Scan for the cell matching the given text and deliver its (X, Y) coordinate at center. 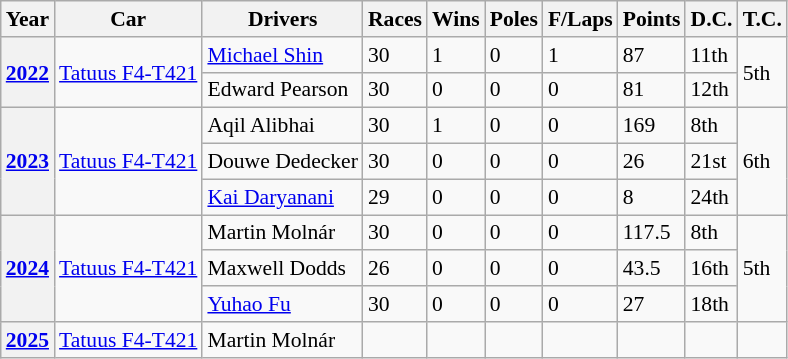
117.5 (652, 233)
43.5 (652, 269)
21st (711, 162)
Poles (514, 19)
2024 (28, 268)
Wins (456, 19)
Car (128, 19)
Kai Daryanani (282, 197)
16th (711, 269)
2025 (28, 340)
29 (395, 197)
D.C. (711, 19)
27 (652, 304)
18th (711, 304)
Maxwell Dodds (282, 269)
Drivers (282, 19)
Edward Pearson (282, 90)
12th (711, 90)
Yuhao Fu (282, 304)
11th (711, 55)
81 (652, 90)
87 (652, 55)
F/Laps (580, 19)
T.C. (762, 19)
2023 (28, 162)
Michael Shin (282, 55)
Year (28, 19)
6th (762, 162)
24th (711, 197)
Aqil Alibhai (282, 126)
Points (652, 19)
Races (395, 19)
Douwe Dedecker (282, 162)
169 (652, 126)
8 (652, 197)
2022 (28, 72)
